Scan for the cell matching the given text and deliver its [x, y] coordinate at center. 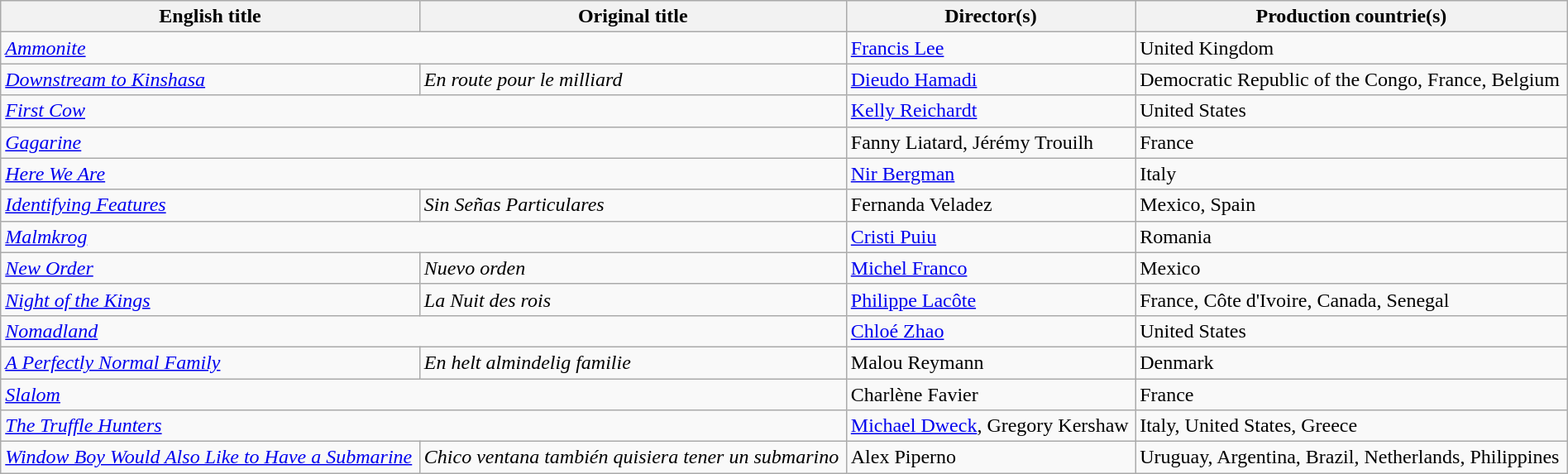
La Nuit des rois [633, 299]
Original title [633, 17]
Downstream to Kinshasa [210, 79]
Mexico [1351, 268]
Production countrie(s) [1351, 17]
Nuevo orden [633, 268]
Charlène Favier [991, 395]
En route pour le milliard [633, 79]
Chico ventana también quisiera tener un submarino [633, 457]
Michael Dweck, Gregory Kershaw [991, 426]
Denmark [1351, 362]
Michel Franco [991, 268]
Alex Piperno [991, 457]
Ammonite [423, 48]
Window Boy Would Also Like to Have a Submarine [210, 457]
Uruguay, Argentina, Brazil, Netherlands, Philippines [1351, 457]
The Truffle Hunters [423, 426]
A Perfectly Normal Family [210, 362]
Nomadland [423, 331]
Philippe Lacôte [991, 299]
Chloé Zhao [991, 331]
Sin Señas Particulares [633, 205]
Fanny Liatard, Jérémy Trouilh [991, 142]
Dieudo Hamadi [991, 79]
Gagarine [423, 142]
France, Côte d'Ivoire, Canada, Senegal [1351, 299]
Fernanda Veladez [991, 205]
Here We Are [423, 174]
English title [210, 17]
Nir Bergman [991, 174]
Night of the Kings [210, 299]
First Cow [423, 111]
New Order [210, 268]
Italy, United States, Greece [1351, 426]
Malmkrog [423, 237]
Malou Reymann [991, 362]
United Kingdom [1351, 48]
Slalom [423, 395]
Francis Lee [991, 48]
Democratic Republic of the Congo, France, Belgium [1351, 79]
Director(s) [991, 17]
Cristi Puiu [991, 237]
Mexico, Spain [1351, 205]
Italy [1351, 174]
En helt almindelig familie [633, 362]
Kelly Reichardt [991, 111]
Romania [1351, 237]
Identifying Features [210, 205]
